Pinpoint the cell where the given text exists, returning its [x, y] midpoint coordinate. 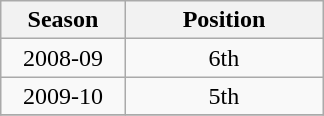
Position [224, 20]
6th [224, 58]
2008-09 [63, 58]
5th [224, 96]
Season [63, 20]
2009-10 [63, 96]
